Return (x, y) of the center of cell containing provided text 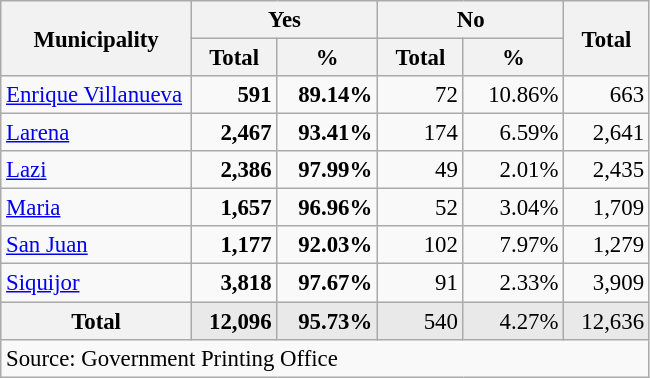
52 (421, 208)
89.14% (328, 95)
6.59% (514, 133)
San Juan (96, 245)
540 (421, 321)
1,279 (607, 245)
7.97% (514, 245)
Maria (96, 208)
Enrique Villanueva (96, 95)
3.04% (514, 208)
92.03% (328, 245)
2.01% (514, 170)
10.86% (514, 95)
93.41% (328, 133)
97.99% (328, 170)
12,636 (607, 321)
1,709 (607, 208)
No (471, 20)
2,435 (607, 170)
1,177 (234, 245)
12,096 (234, 321)
Municipality (96, 38)
91 (421, 283)
97.67% (328, 283)
Larena (96, 133)
Lazi (96, 170)
95.73% (328, 321)
174 (421, 133)
96.96% (328, 208)
Source: Government Printing Office (326, 358)
72 (421, 95)
4.27% (514, 321)
Yes (284, 20)
591 (234, 95)
3,909 (607, 283)
663 (607, 95)
2,641 (607, 133)
2,467 (234, 133)
2.33% (514, 283)
3,818 (234, 283)
49 (421, 170)
1,657 (234, 208)
Siquijor (96, 283)
102 (421, 245)
2,386 (234, 170)
